Scan for the cell matching the given text and deliver its (x, y) coordinate at center. 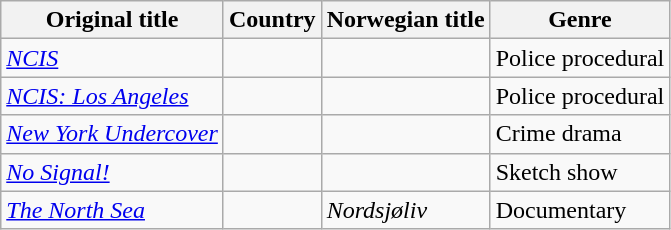
Norwegian title (406, 20)
NCIS: Los Angeles (112, 96)
The North Sea (112, 210)
Original title (112, 20)
Nordsjøliv (406, 210)
Crime drama (580, 134)
Documentary (580, 210)
Country (272, 20)
New York Undercover (112, 134)
No Signal! (112, 172)
Genre (580, 20)
Sketch show (580, 172)
NCIS (112, 58)
